From the cell containing the given text, extract its center point as [x, y] coordinate. 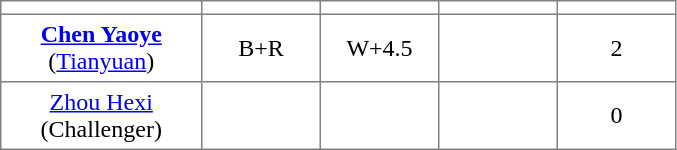
2 [616, 48]
W+4.5 [379, 48]
0 [616, 116]
B+R [261, 48]
Chen Yaoye(Tianyuan) [102, 48]
Zhou Hexi(Challenger) [102, 116]
